Provide the [X, Y] coordinate of the cell's center where the given text is located.  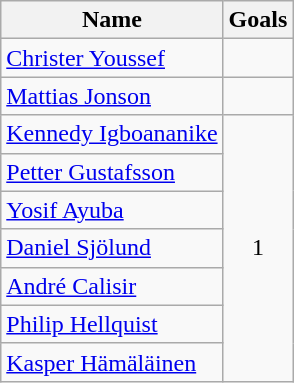
1 [258, 248]
Mattias Jonson [112, 96]
Goals [258, 20]
Kasper Hämäläinen [112, 362]
Daniel Sjölund [112, 248]
Petter Gustafsson [112, 172]
Christer Youssef [112, 58]
Yosif Ayuba [112, 210]
Name [112, 20]
Kennedy Igboananike [112, 134]
André Calisir [112, 286]
Philip Hellquist [112, 324]
